Detect which cell encompasses the target text, then output its (X, Y) center coordinate. 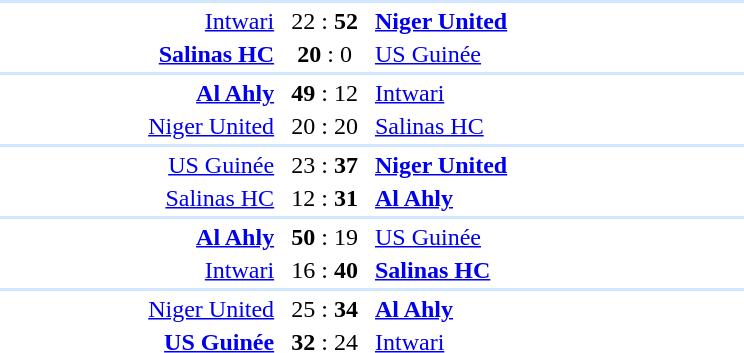
49 : 12 (325, 93)
20 : 20 (325, 126)
12 : 31 (325, 198)
16 : 40 (325, 270)
25 : 34 (325, 309)
50 : 19 (325, 237)
23 : 37 (325, 165)
20 : 0 (325, 54)
22 : 52 (325, 21)
